Pinpoint the cell where the given text exists, returning its (x, y) midpoint coordinate. 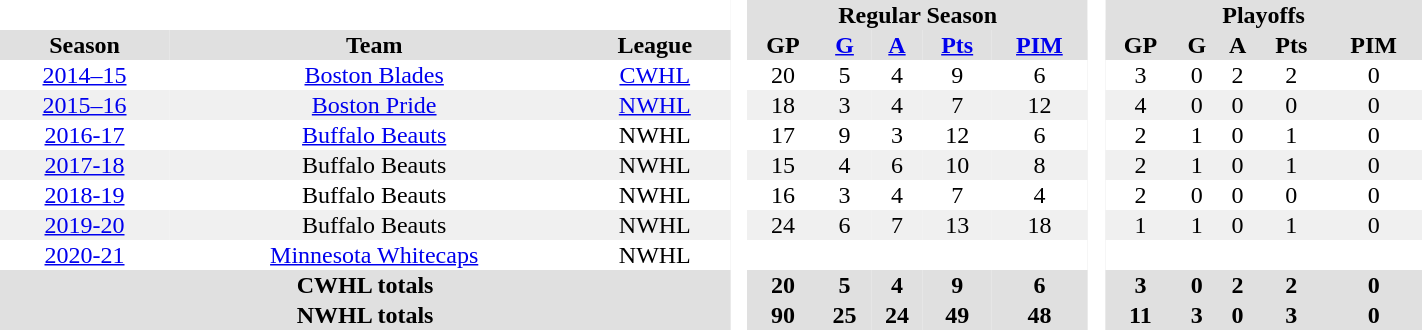
2020-21 (84, 255)
8 (1039, 165)
Boston Pride (374, 105)
2017-18 (84, 165)
2019-20 (84, 225)
17 (784, 135)
CWHL (654, 75)
48 (1039, 315)
Team (374, 45)
Boston Blades (374, 75)
NWHL totals (365, 315)
25 (844, 315)
Season (84, 45)
2015–16 (84, 105)
2018-19 (84, 195)
CWHL totals (365, 285)
13 (957, 225)
Minnesota Whitecaps (374, 255)
2016-17 (84, 135)
League (654, 45)
90 (784, 315)
11 (1140, 315)
49 (957, 315)
16 (784, 195)
Regular Season (918, 15)
2014–15 (84, 75)
10 (957, 165)
Playoffs (1264, 15)
15 (784, 165)
